Detect which cell encompasses the target text, then output its [x, y] center coordinate. 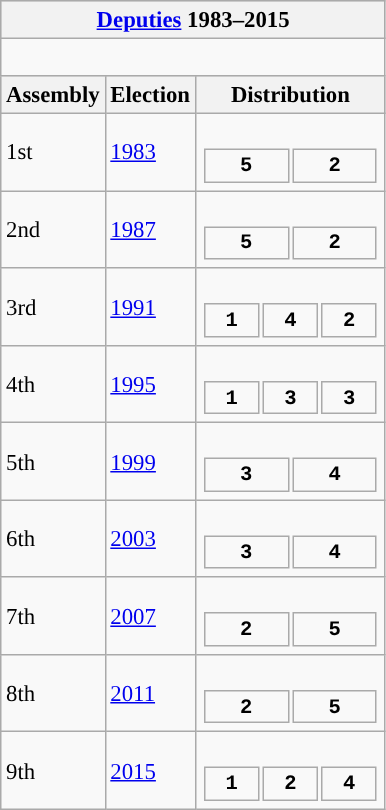
6th [53, 538]
3rd [53, 306]
1st [53, 152]
5th [53, 462]
1995 [150, 384]
Election [150, 95]
2011 [150, 694]
Assembly [53, 95]
2nd [53, 230]
2003 [150, 538]
7th [53, 616]
1 2 4 [290, 770]
1 3 3 [290, 384]
9th [53, 770]
2007 [150, 616]
1 4 2 [290, 306]
2015 [150, 770]
4th [53, 384]
1991 [150, 306]
Deputies 1983–2015 [194, 20]
1987 [150, 230]
8th [53, 694]
1983 [150, 152]
Distribution [290, 95]
1999 [150, 462]
